Scan for the cell matching the given text and deliver its (x, y) coordinate at center. 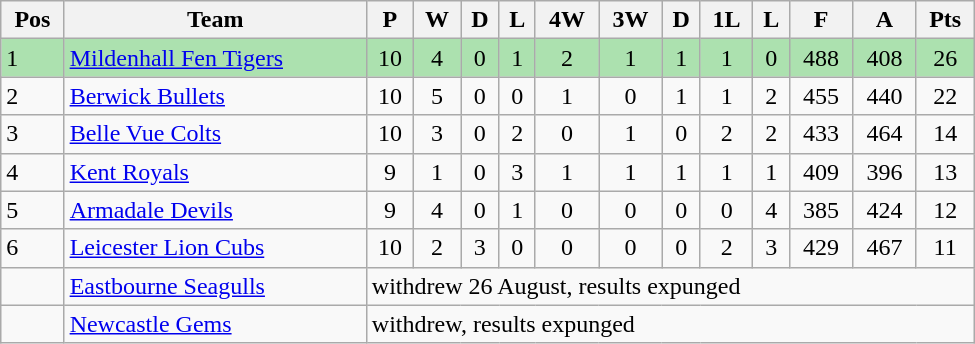
4W (566, 20)
withdrew 26 August, results expunged (670, 286)
488 (820, 58)
429 (820, 248)
Armadale Devils (215, 210)
A (884, 20)
withdrew, results expunged (670, 324)
P (390, 20)
424 (884, 210)
1L (726, 20)
408 (884, 58)
Pts (945, 20)
W (436, 20)
Leicester Lion Cubs (215, 248)
409 (820, 172)
Pos (32, 20)
6 (32, 248)
Belle Vue Colts (215, 134)
14 (945, 134)
12 (945, 210)
Mildenhall Fen Tigers (215, 58)
Berwick Bullets (215, 96)
26 (945, 58)
Team (215, 20)
464 (884, 134)
433 (820, 134)
440 (884, 96)
3W (630, 20)
Kent Royals (215, 172)
455 (820, 96)
467 (884, 248)
11 (945, 248)
396 (884, 172)
22 (945, 96)
13 (945, 172)
Eastbourne Seagulls (215, 286)
F (820, 20)
Newcastle Gems (215, 324)
385 (820, 210)
